Pinpoint the cell where the given text exists, returning its (x, y) midpoint coordinate. 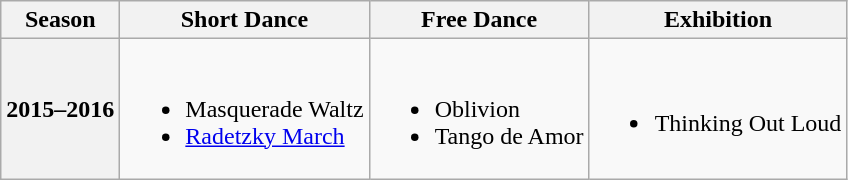
Exhibition (718, 20)
Oblivion Tango de Amor (479, 109)
Masquerade Waltz Radetzky March (244, 109)
Thinking Out Loud (718, 109)
2015–2016 (60, 109)
Free Dance (479, 20)
Short Dance (244, 20)
Season (60, 20)
